Extract the [x, y] coordinate from the center of the cell holding the provided text.  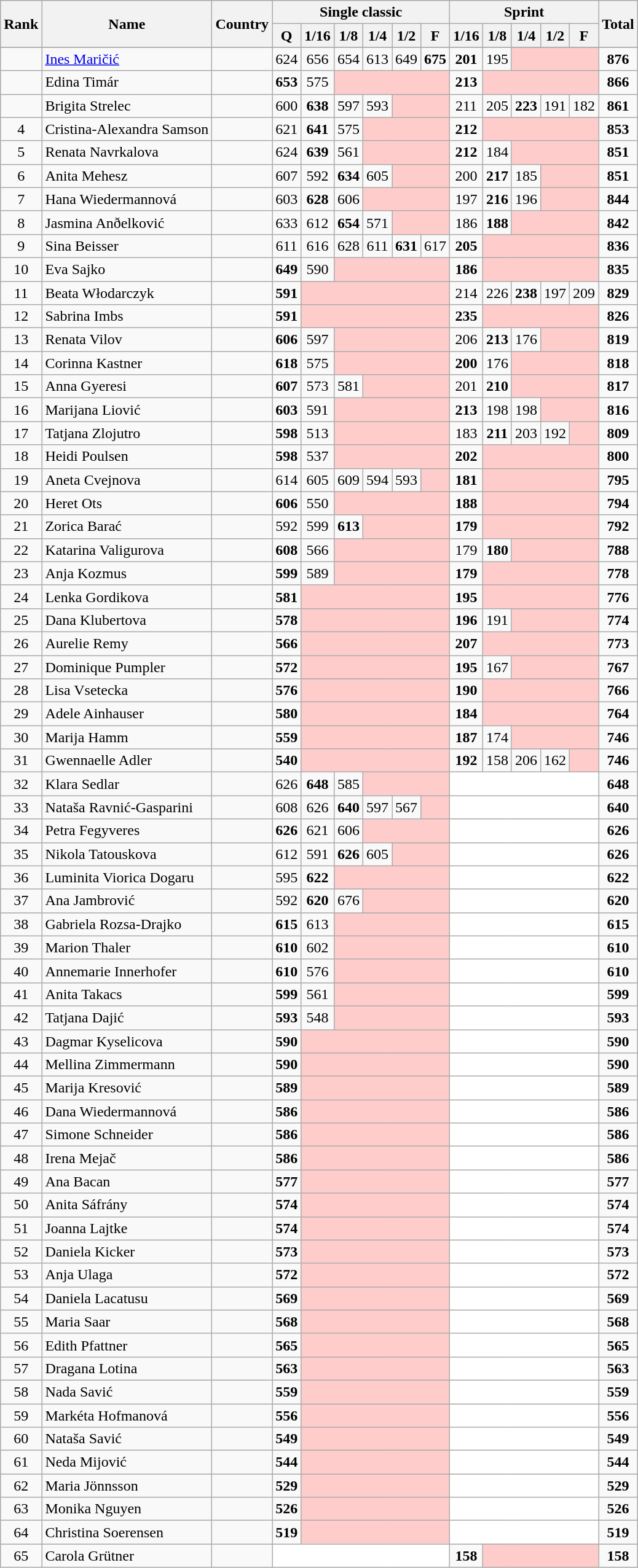
Joanna Lajtke [127, 1228]
Marion Thaler [127, 947]
12 [21, 316]
602 [318, 947]
Gabriela Rozsa-Drajko [127, 924]
32 [21, 784]
819 [618, 340]
183 [467, 433]
600 [286, 106]
778 [618, 573]
34 [21, 831]
Anita Takacs [127, 994]
580 [286, 714]
Anja Ulaga [127, 1275]
835 [618, 269]
788 [618, 550]
207 [467, 643]
174 [497, 737]
866 [618, 82]
Beata Włodarczyk [127, 293]
18 [21, 457]
Petra Fegyveres [127, 831]
Dana Klubertova [127, 620]
Renata Vilov [127, 340]
Klara Sedlar [127, 784]
16 [21, 410]
567 [407, 807]
Sabrina Imbs [127, 316]
842 [618, 222]
57 [21, 1368]
49 [21, 1182]
36 [21, 877]
818 [618, 363]
209 [584, 293]
Tatjana Zlojutro [127, 433]
19 [21, 480]
Cristina-Alexandra Samson [127, 129]
210 [497, 386]
53 [21, 1275]
Anja Kozmus [127, 573]
Sprint [524, 12]
25 [21, 620]
776 [618, 597]
6 [21, 176]
23 [21, 573]
52 [21, 1252]
Heidi Poulsen [127, 457]
639 [318, 152]
Name [127, 24]
792 [618, 527]
216 [497, 199]
Aurelie Remy [127, 643]
Ana Jambrović [127, 901]
Irena Mejač [127, 1158]
578 [286, 620]
633 [286, 222]
Marija Hamm [127, 737]
181 [467, 480]
Rank [21, 24]
217 [497, 176]
767 [618, 667]
631 [407, 246]
21 [21, 527]
Mellina Zimmermann [127, 1065]
223 [526, 106]
29 [21, 714]
Dagmar Kyselicova [127, 1041]
Lenka Gordikova [127, 597]
Nikola Tatouskova [127, 854]
809 [618, 433]
40 [21, 971]
30 [21, 737]
Nataša Ravnić-Gasparini [127, 807]
773 [618, 643]
Christina Soerensen [127, 1532]
31 [21, 761]
39 [21, 947]
550 [318, 503]
Aneta Cvejnova [127, 480]
540 [286, 761]
609 [348, 480]
65 [21, 1556]
Simone Schneider [127, 1135]
Annemarie Innerhofer [127, 971]
167 [497, 667]
Q [286, 36]
Monika Nguyen [127, 1509]
616 [318, 246]
63 [21, 1509]
Nada Savić [127, 1392]
Marija Kresović [127, 1088]
Single classic [361, 12]
46 [21, 1111]
45 [21, 1088]
794 [618, 503]
182 [584, 106]
Jasmina Anðelković [127, 222]
56 [21, 1345]
Maria Saar [127, 1322]
Ines Maričić [127, 59]
Total [618, 24]
24 [21, 597]
614 [286, 480]
9 [21, 246]
Adele Ainhauser [127, 714]
Country [242, 24]
10 [21, 269]
Neda Mijović [127, 1462]
513 [318, 433]
676 [348, 901]
37 [21, 901]
653 [286, 82]
861 [618, 106]
14 [21, 363]
826 [618, 316]
8 [21, 222]
638 [318, 106]
795 [618, 480]
844 [618, 199]
Markéta Hofmanová [127, 1415]
17 [21, 433]
58 [21, 1392]
Edith Pfattner [127, 1345]
62 [21, 1486]
42 [21, 1017]
35 [21, 854]
64 [21, 1532]
Dragana Lotina [127, 1368]
853 [618, 129]
Daniela Lacatusu [127, 1298]
203 [526, 433]
876 [618, 59]
7 [21, 199]
185 [526, 176]
Heret Ots [127, 503]
44 [21, 1065]
537 [318, 457]
5 [21, 152]
48 [21, 1158]
Lisa Vsetecka [127, 691]
Sina Beisser [127, 246]
Edina Timár [127, 82]
675 [435, 59]
800 [618, 457]
54 [21, 1298]
214 [467, 293]
594 [377, 480]
Corinna Kastner [127, 363]
Gwennaelle Adler [127, 761]
764 [618, 714]
Tatjana Dajić [127, 1017]
766 [618, 691]
28 [21, 691]
238 [526, 293]
Zorica Barać [127, 527]
656 [318, 59]
Brigita Strelec [127, 106]
50 [21, 1205]
Anna Gyeresi [127, 386]
Carola Grütner [127, 1556]
Anita Sáfrány [127, 1205]
816 [618, 410]
20 [21, 503]
235 [467, 316]
11 [21, 293]
59 [21, 1415]
41 [21, 994]
829 [618, 293]
4 [21, 129]
548 [318, 1017]
180 [497, 550]
26 [21, 643]
Ana Bacan [127, 1182]
Nataša Savić [127, 1439]
202 [467, 457]
43 [21, 1041]
617 [435, 246]
22 [21, 550]
226 [497, 293]
595 [286, 877]
15 [21, 386]
Maria Jönnsson [127, 1486]
38 [21, 924]
641 [318, 129]
634 [348, 176]
Daniela Kicker [127, 1252]
Luminita Viorica Dogaru [127, 877]
61 [21, 1462]
571 [377, 222]
51 [21, 1228]
Anita Mehesz [127, 176]
Dana Wiedermannová [127, 1111]
33 [21, 807]
Dominique Pumpler [127, 667]
Marijana Liović [127, 410]
27 [21, 667]
13 [21, 340]
47 [21, 1135]
Eva Sajko [127, 269]
Katarina Valigurova [127, 550]
618 [286, 363]
162 [556, 761]
190 [467, 691]
55 [21, 1322]
60 [21, 1439]
836 [618, 246]
Hana Wiedermannová [127, 199]
774 [618, 620]
585 [348, 784]
817 [618, 386]
Renata Navrkalova [127, 152]
187 [467, 737]
